Determine the [X, Y] coordinate at the center of the cell enclosing the given text.  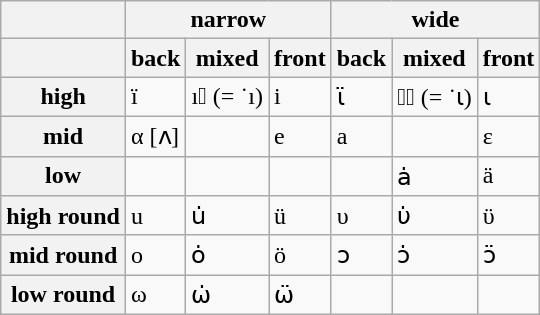
ɔ̈ [508, 255]
ï [155, 97]
ɩ̈ [361, 97]
ɔ̇ [435, 255]
ı᷸ (= ˙ı) [228, 97]
ɩ᷸ (= ˙ɩ) [435, 97]
a [361, 136]
u̇ [228, 216]
narrow [228, 20]
α [ʌ] [155, 136]
wide [436, 20]
mid round [64, 255]
ȯ [228, 255]
ä [508, 176]
u [155, 216]
ε [508, 136]
ϋ [508, 216]
e [300, 136]
low round [64, 295]
high round [64, 216]
ȧ [435, 176]
o [155, 255]
mid [64, 136]
low [64, 176]
ω̇ [228, 295]
υ̇ [435, 216]
ü [300, 216]
ɔ [361, 255]
ω̈ [300, 295]
υ [361, 216]
ω [155, 295]
high [64, 97]
i [300, 97]
ɩ [508, 97]
ö [300, 255]
